Find where the given text appears and provide that cell's center as (x, y) coordinate. 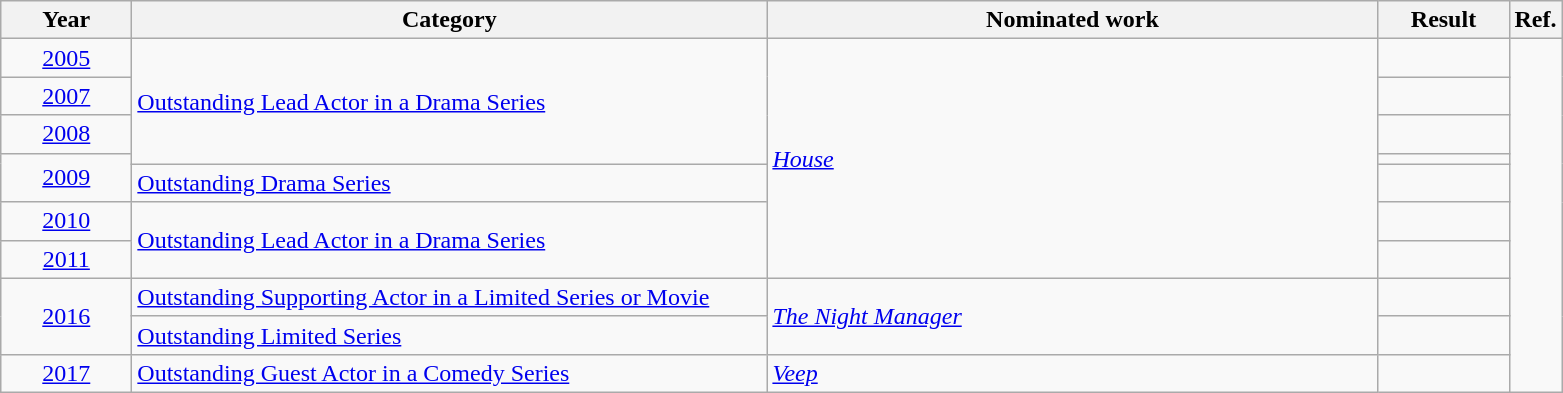
Year (66, 20)
The Night Manager (1072, 316)
House (1072, 158)
2017 (66, 373)
Ref. (1536, 20)
Outstanding Supporting Actor in a Limited Series or Movie (450, 297)
Nominated work (1072, 20)
2010 (66, 221)
Category (450, 20)
2007 (66, 96)
Outstanding Limited Series (450, 335)
2011 (66, 259)
2016 (66, 316)
Veep (1072, 373)
2009 (66, 178)
Outstanding Drama Series (450, 183)
2005 (66, 58)
2008 (66, 134)
Result (1444, 20)
Outstanding Guest Actor in a Comedy Series (450, 373)
